Pinpoint the cell where the given text exists, returning its (x, y) midpoint coordinate. 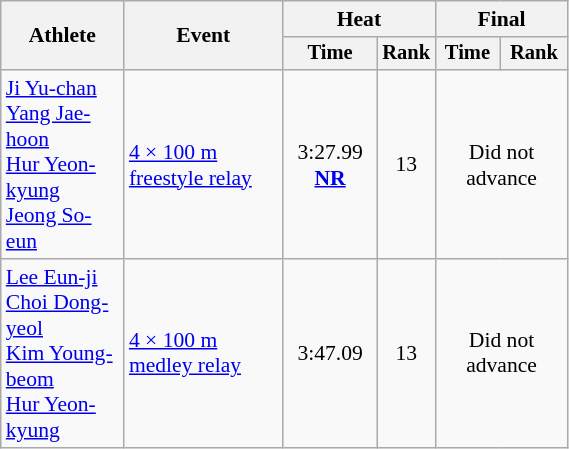
4 × 100 m freestyle relay (204, 164)
3:27.99 NR (330, 164)
Lee Eun-ji Choi Dong-yeol Kim Young-beom Hur Yeon-kyung (62, 354)
Athlete (62, 36)
Event (204, 36)
3:47.09 (330, 354)
Ji Yu-chan Yang Jae-hoon Hur Yeon-kyung Jeong So-eun (62, 164)
Heat (359, 19)
Final (502, 19)
4 × 100 m medley relay (204, 354)
